Output the [x, y] coordinate of the center of the cell containing the given text.  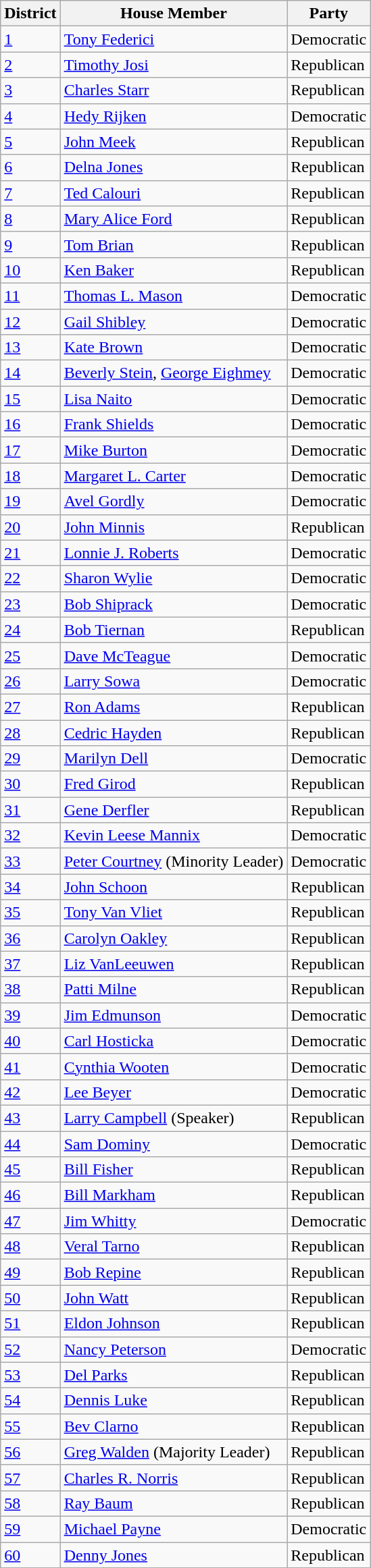
Lonnie J. Roberts [174, 553]
6 [30, 167]
23 [30, 604]
Jim Whitty [174, 1221]
House Member [174, 13]
Jim Edmunson [174, 1015]
Frank Shields [174, 425]
Sharon Wylie [174, 578]
32 [30, 836]
34 [30, 887]
Veral Tarno [174, 1247]
Gene Derfler [174, 810]
Del Parks [174, 1375]
21 [30, 553]
38 [30, 990]
57 [30, 1478]
58 [30, 1503]
25 [30, 655]
54 [30, 1401]
43 [30, 1118]
Beverly Stein, George Eighmey [174, 373]
28 [30, 732]
20 [30, 527]
Ron Adams [174, 707]
Charles R. Norris [174, 1478]
Kevin Leese Mannix [174, 836]
49 [30, 1272]
Thomas L. Mason [174, 296]
41 [30, 1066]
Avel Gordly [174, 502]
Marilyn Dell [174, 759]
Sam Dominy [174, 1144]
Lisa Naito [174, 399]
26 [30, 681]
30 [30, 784]
52 [30, 1349]
Hedy Rijken [174, 116]
42 [30, 1092]
29 [30, 759]
Delna Jones [174, 167]
Patti Milne [174, 990]
Dennis Luke [174, 1401]
14 [30, 373]
District [30, 13]
10 [30, 270]
Gail Shibley [174, 322]
Dave McTeague [174, 655]
Bob Tiernan [174, 630]
Bob Repine [174, 1272]
59 [30, 1529]
Denny Jones [174, 1555]
Nancy Peterson [174, 1349]
Lee Beyer [174, 1092]
15 [30, 399]
Peter Courtney (Minority Leader) [174, 861]
4 [30, 116]
Fred Girod [174, 784]
11 [30, 296]
40 [30, 1041]
Timothy Josi [174, 65]
5 [30, 142]
50 [30, 1298]
47 [30, 1221]
Bill Markham [174, 1195]
Larry Campbell (Speaker) [174, 1118]
3 [30, 90]
60 [30, 1555]
22 [30, 578]
Liz VanLeeuwen [174, 964]
John Minnis [174, 527]
Carolyn Oakley [174, 938]
31 [30, 810]
35 [30, 913]
John Schoon [174, 887]
Bev Clarno [174, 1426]
24 [30, 630]
48 [30, 1247]
John Meek [174, 142]
1 [30, 39]
18 [30, 476]
Greg Walden (Majority Leader) [174, 1452]
46 [30, 1195]
13 [30, 348]
Cynthia Wooten [174, 1066]
45 [30, 1170]
Kate Brown [174, 348]
Michael Payne [174, 1529]
51 [30, 1324]
John Watt [174, 1298]
27 [30, 707]
Ted Calouri [174, 193]
Ken Baker [174, 270]
56 [30, 1452]
Party [328, 13]
2 [30, 65]
Tom Brian [174, 244]
Eldon Johnson [174, 1324]
Bob Shiprack [174, 604]
Bill Fisher [174, 1170]
36 [30, 938]
39 [30, 1015]
17 [30, 450]
Mary Alice Ford [174, 219]
16 [30, 425]
Larry Sowa [174, 681]
Margaret L. Carter [174, 476]
44 [30, 1144]
9 [30, 244]
12 [30, 322]
55 [30, 1426]
53 [30, 1375]
Ray Baum [174, 1503]
Carl Hosticka [174, 1041]
37 [30, 964]
33 [30, 861]
8 [30, 219]
Mike Burton [174, 450]
Charles Starr [174, 90]
19 [30, 502]
Tony Federici [174, 39]
Tony Van Vliet [174, 913]
7 [30, 193]
Cedric Hayden [174, 732]
